Locate the cell with the specified text and output its [X, Y] center coordinate. 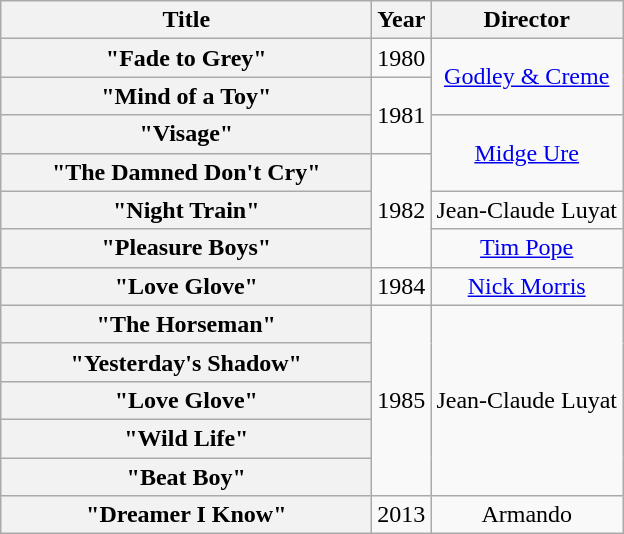
"Beat Boy" [186, 477]
"Night Train" [186, 210]
Godley & Creme [527, 77]
"Mind of a Toy" [186, 96]
Title [186, 20]
Director [527, 20]
Nick Morris [527, 286]
"Pleasure Boys" [186, 248]
"The Horseman" [186, 324]
Tim Pope [527, 248]
Year [402, 20]
"Visage" [186, 134]
1985 [402, 400]
2013 [402, 515]
1980 [402, 58]
1982 [402, 210]
"Wild Life" [186, 438]
1984 [402, 286]
Midge Ure [527, 153]
"Dreamer I Know" [186, 515]
Armando [527, 515]
1981 [402, 115]
"Fade to Grey" [186, 58]
"Yesterday's Shadow" [186, 362]
"The Damned Don't Cry" [186, 172]
